Output the [x, y] coordinate of the center of the cell containing the given text.  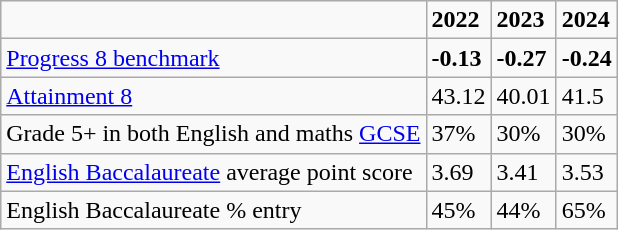
3.69 [458, 172]
English Baccalaureate % entry [214, 210]
65% [586, 210]
44% [524, 210]
2023 [524, 20]
41.5 [586, 96]
English Baccalaureate average point score [214, 172]
-0.27 [524, 58]
-0.24 [586, 58]
Grade 5+ in both English and maths GCSE [214, 134]
43.12 [458, 96]
2024 [586, 20]
Progress 8 benchmark [214, 58]
-0.13 [458, 58]
Attainment 8 [214, 96]
3.53 [586, 172]
40.01 [524, 96]
3.41 [524, 172]
2022 [458, 20]
45% [458, 210]
37% [458, 134]
